Extract the (x, y) coordinate from the center of the cell holding the provided text.  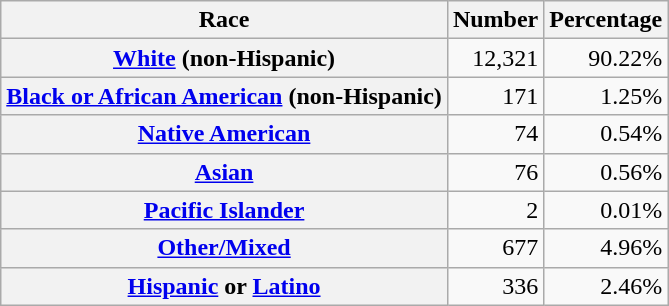
74 (495, 134)
0.01% (606, 210)
Other/Mixed (224, 248)
White (non-Hispanic) (224, 58)
Native American (224, 134)
171 (495, 96)
0.56% (606, 172)
Pacific Islander (224, 210)
Asian (224, 172)
90.22% (606, 58)
4.96% (606, 248)
Percentage (606, 20)
2.46% (606, 286)
2 (495, 210)
336 (495, 286)
Black or African American (non-Hispanic) (224, 96)
677 (495, 248)
12,321 (495, 58)
0.54% (606, 134)
76 (495, 172)
Hispanic or Latino (224, 286)
Number (495, 20)
1.25% (606, 96)
Race (224, 20)
